Scan for the cell matching the given text and deliver its (X, Y) coordinate at center. 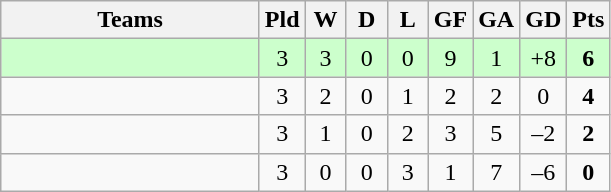
7 (496, 172)
6 (588, 58)
W (326, 20)
9 (450, 58)
–2 (544, 134)
Pld (282, 20)
–6 (544, 172)
Pts (588, 20)
GA (496, 20)
+8 (544, 58)
L (408, 20)
Teams (130, 20)
5 (496, 134)
GD (544, 20)
4 (588, 96)
GF (450, 20)
D (366, 20)
